Return the (X, Y) coordinate for the center point of the cell that contains the specified text.  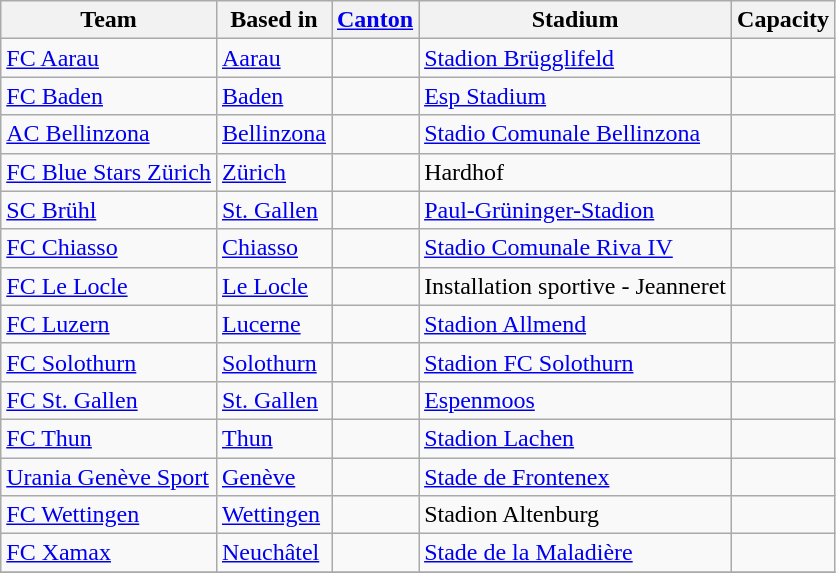
Bellinzona (274, 134)
Stade de Frontenex (576, 477)
FC Solothurn (109, 362)
Hardhof (576, 172)
Genève (274, 477)
Stadion Allmend (576, 324)
Zürich (274, 172)
FC Thun (109, 438)
FC Blue Stars Zürich (109, 172)
Stadion Brügglifeld (576, 58)
Solothurn (274, 362)
Espenmoos (576, 400)
Stadium (576, 20)
Stadion Altenburg (576, 515)
Stadion Lachen (576, 438)
Chiasso (274, 248)
FC St. Gallen (109, 400)
Aarau (274, 58)
Stade de la Maladière (576, 553)
Stadio Comunale Bellinzona (576, 134)
FC Le Locle (109, 286)
FC Chiasso (109, 248)
Urania Genève Sport (109, 477)
FC Xamax (109, 553)
Lucerne (274, 324)
Based in (274, 20)
FC Baden (109, 96)
Stadion FC Solothurn (576, 362)
Neuchâtel (274, 553)
Esp Stadium (576, 96)
Baden (274, 96)
Paul-Grüninger-Stadion (576, 210)
Installation sportive - Jeanneret (576, 286)
FC Luzern (109, 324)
SC Brühl (109, 210)
AC Bellinzona (109, 134)
FC Aarau (109, 58)
Thun (274, 438)
Team (109, 20)
Canton (376, 20)
FC Wettingen (109, 515)
Capacity (784, 20)
Le Locle (274, 286)
Stadio Comunale Riva IV (576, 248)
Wettingen (274, 515)
